Provide the (X, Y) coordinate of the cell's center where the given text is located.  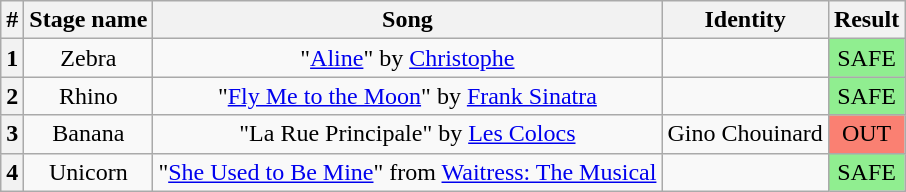
Identity (745, 20)
"La Rue Principale" by Les Colocs (408, 134)
1 (12, 58)
3 (12, 134)
Banana (88, 134)
4 (12, 172)
Gino Chouinard (745, 134)
Song (408, 20)
"She Used to Be Mine" from Waitress: The Musical (408, 172)
"Fly Me to the Moon" by Frank Sinatra (408, 96)
OUT (866, 134)
Result (866, 20)
Rhino (88, 96)
2 (12, 96)
Unicorn (88, 172)
"Aline" by Christophe (408, 58)
# (12, 20)
Stage name (88, 20)
Zebra (88, 58)
